From the cell containing the given text, extract its center point as (x, y) coordinate. 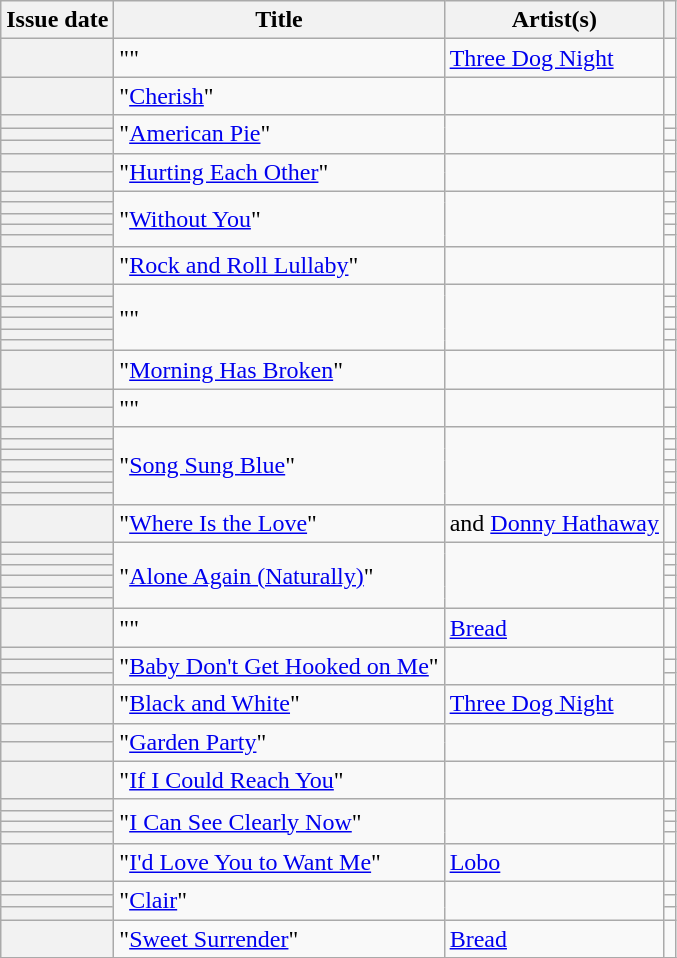
"Without You" (279, 218)
"Rock and Roll Lullaby" (279, 265)
"Sweet Surrender" (279, 939)
"Hurting Each Other" (279, 172)
"Song Sung Blue" (279, 466)
"Black and White" (279, 704)
"Cherish" (279, 96)
"If I Could Reach You" (279, 780)
Issue date (58, 20)
"I'd Love You to Want Me" (279, 862)
"Where Is the Love" (279, 523)
"American Pie" (279, 134)
"Garden Party" (279, 742)
"Clair" (279, 900)
Artist(s) (554, 20)
Title (279, 20)
Lobo (554, 862)
"Morning Has Broken" (279, 370)
and Donny Hathaway (554, 523)
"I Can See Clearly Now" (279, 821)
"Baby Don't Get Hooked on Me" (279, 666)
"Alone Again (Naturally)" (279, 575)
